Search for the cell housing the specified text and yield its [X, Y] center coordinate. 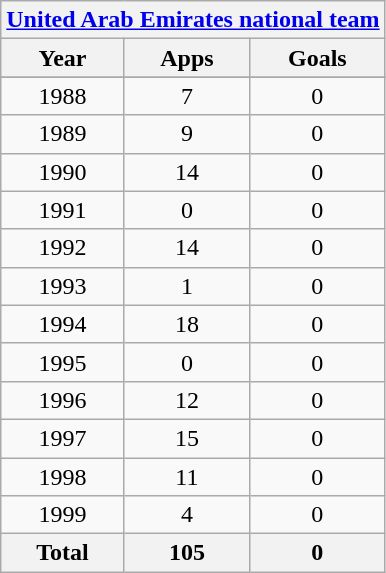
1991 [63, 210]
12 [186, 400]
1999 [63, 515]
1 [186, 286]
4 [186, 515]
United Arab Emirates national team [193, 20]
Apps [186, 58]
1995 [63, 362]
Total [63, 553]
18 [186, 324]
Year [63, 58]
1998 [63, 477]
Goals [318, 58]
1992 [63, 248]
9 [186, 134]
1988 [63, 96]
1990 [63, 172]
1993 [63, 286]
11 [186, 477]
1989 [63, 134]
15 [186, 438]
1997 [63, 438]
1996 [63, 400]
1994 [63, 324]
105 [186, 553]
7 [186, 96]
